Extract the [X, Y] coordinate from the center of the cell holding the provided text.  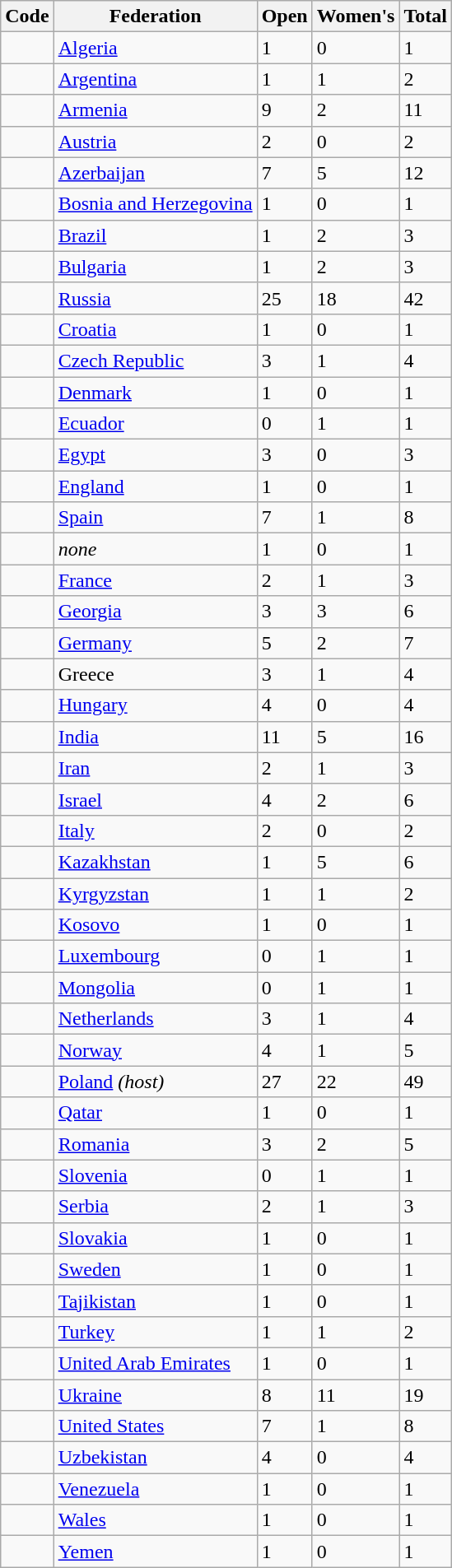
none [155, 549]
Germany [155, 643]
49 [426, 1082]
Women's [356, 16]
France [155, 580]
Israel [155, 799]
42 [426, 298]
Netherlands [155, 1019]
Wales [155, 1520]
United States [155, 1426]
Algeria [155, 48]
Egypt [155, 455]
Open [285, 16]
Sweden [155, 1269]
Venezuela [155, 1489]
Romania [155, 1144]
England [155, 486]
Tajikistan [155, 1300]
Ukraine [155, 1395]
Spain [155, 518]
India [155, 737]
Federation [155, 16]
25 [285, 298]
Turkey [155, 1332]
Italy [155, 831]
22 [356, 1082]
United Arab Emirates [155, 1363]
Bulgaria [155, 267]
Greece [155, 674]
Russia [155, 298]
19 [426, 1395]
Kyrgyzstan [155, 893]
Argentina [155, 79]
Ecuador [155, 424]
Code [27, 16]
Austria [155, 142]
Croatia [155, 329]
Brazil [155, 235]
Slovenia [155, 1175]
Denmark [155, 393]
Hungary [155, 705]
16 [426, 737]
Qatar [155, 1113]
Kazakhstan [155, 862]
Serbia [155, 1207]
Georgia [155, 612]
Mongolia [155, 988]
Luxembourg [155, 956]
Total [426, 16]
Czech Republic [155, 361]
Slovakia [155, 1238]
18 [356, 298]
12 [426, 173]
Bosnia and Herzegovina [155, 204]
Norway [155, 1050]
Armenia [155, 110]
27 [285, 1082]
Yemen [155, 1552]
Iran [155, 768]
9 [285, 110]
Poland (host) [155, 1082]
Kosovo [155, 925]
Uzbekistan [155, 1458]
Azerbaijan [155, 173]
